Determine the [x, y] coordinate at the center of the cell enclosing the given text.  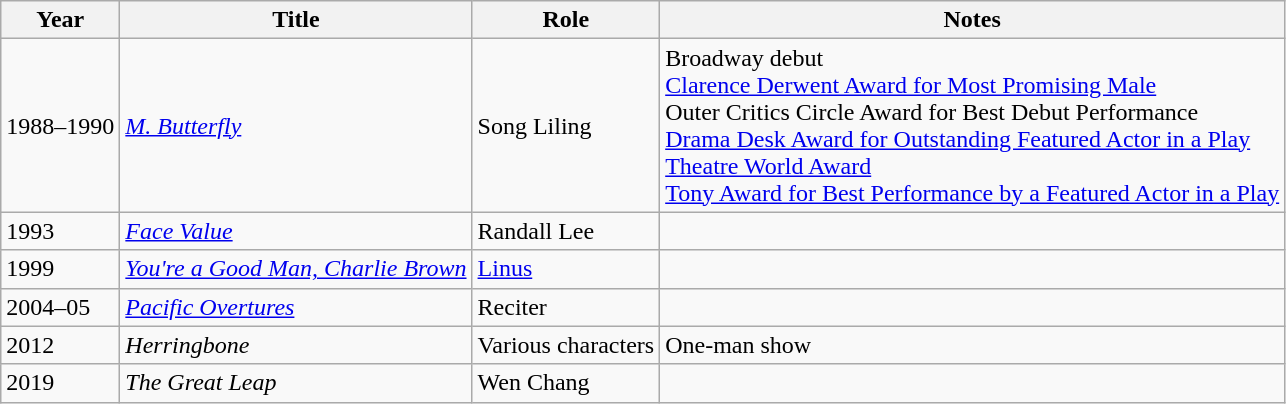
M. Butterfly [296, 126]
Pacific Overtures [296, 307]
Randall Lee [566, 231]
Year [60, 20]
Wen Chang [566, 383]
Reciter [566, 307]
1993 [60, 231]
One-man show [972, 345]
2012 [60, 345]
The Great Leap [296, 383]
1999 [60, 269]
Face Value [296, 231]
Title [296, 20]
2004–05 [60, 307]
Various characters [566, 345]
Notes [972, 20]
Song Liling [566, 126]
Linus [566, 269]
Herringbone [296, 345]
2019 [60, 383]
Role [566, 20]
You're a Good Man, Charlie Brown [296, 269]
1988–1990 [60, 126]
